Identify which cell holds the provided text, then report its (X, Y) central coordinate. 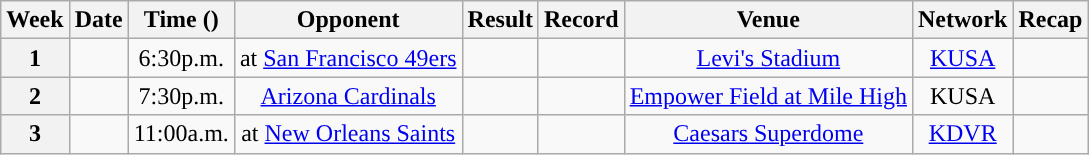
1 (35, 58)
Week (35, 20)
Caesars Superdome (768, 134)
Venue (768, 20)
at New Orleans Saints (348, 134)
Date (98, 20)
Record (581, 20)
7:30p.m. (181, 96)
Arizona Cardinals (348, 96)
2 (35, 96)
Empower Field at Mile High (768, 96)
at San Francisco 49ers (348, 58)
11:00a.m. (181, 134)
Result (500, 20)
Network (962, 20)
KDVR (962, 134)
Recap (1050, 20)
Levi's Stadium (768, 58)
Time () (181, 20)
Opponent (348, 20)
6:30p.m. (181, 58)
3 (35, 134)
